Pinpoint the cell where the given text exists, returning its [x, y] midpoint coordinate. 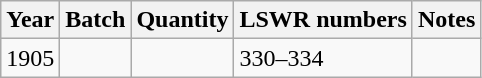
Batch [96, 20]
Notes [446, 20]
330–334 [323, 58]
1905 [30, 58]
Year [30, 20]
Quantity [182, 20]
LSWR numbers [323, 20]
